Provide the [x, y] coordinate of the cell's center where the given text is located.  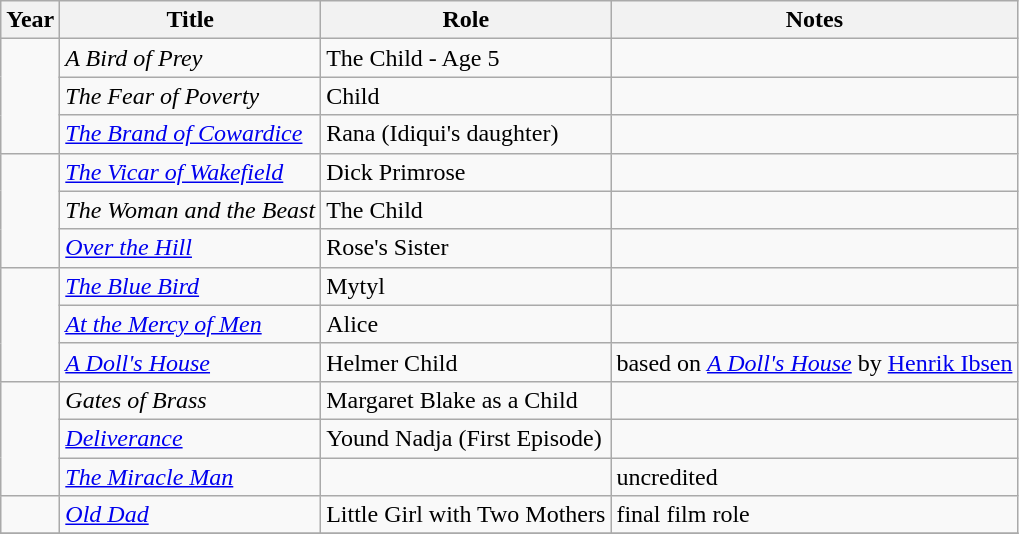
The Vicar of Wakefield [190, 172]
A Bird of Prey [190, 58]
The Fear of Poverty [190, 96]
Little Girl with Two Mothers [466, 515]
The Woman and the Beast [190, 210]
Title [190, 20]
Over the Hill [190, 248]
The Miracle Man [190, 477]
Dick Primrose [466, 172]
The Brand of Cowardice [190, 134]
final film role [814, 515]
Alice [466, 324]
Rana (Idiqui's daughter) [466, 134]
Margaret Blake as a Child [466, 400]
The Blue Bird [190, 286]
uncredited [814, 477]
At the Mercy of Men [190, 324]
Mytyl [466, 286]
Notes [814, 20]
Year [30, 20]
Deliverance [190, 438]
Child [466, 96]
The Child - Age 5 [466, 58]
The Child [466, 210]
A Doll's House [190, 362]
based on A Doll's House by Henrik Ibsen [814, 362]
Old Dad [190, 515]
Rose's Sister [466, 248]
Gates of Brass [190, 400]
Role [466, 20]
Yound Nadja (First Episode) [466, 438]
Helmer Child [466, 362]
